Scan for the cell matching the given text and deliver its (x, y) coordinate at center. 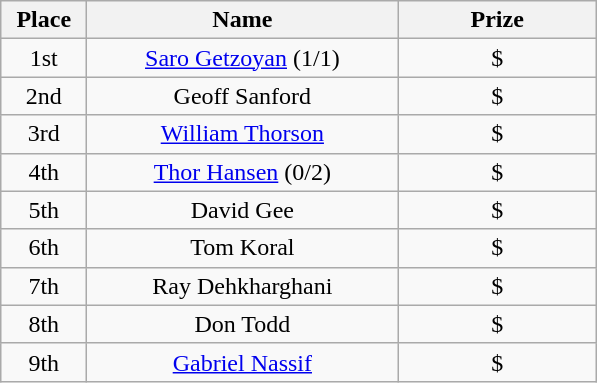
Ray Dehkharghani (242, 286)
Thor Hansen (0/2) (242, 172)
9th (44, 362)
2nd (44, 96)
Prize (498, 20)
Tom Koral (242, 248)
Place (44, 20)
5th (44, 210)
Geoff Sanford (242, 96)
8th (44, 324)
3rd (44, 134)
1st (44, 58)
6th (44, 248)
David Gee (242, 210)
7th (44, 286)
William Thorson (242, 134)
Saro Getzoyan (1/1) (242, 58)
Gabriel Nassif (242, 362)
4th (44, 172)
Name (242, 20)
Don Todd (242, 324)
